Provide the [X, Y] coordinate of the cell's center where the given text is located.  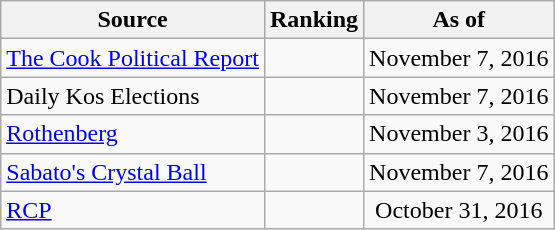
Sabato's Crystal Ball [133, 172]
The Cook Political Report [133, 58]
As of [459, 20]
October 31, 2016 [459, 210]
Rothenberg [133, 134]
Daily Kos Elections [133, 96]
Ranking [314, 20]
November 3, 2016 [459, 134]
Source [133, 20]
RCP [133, 210]
